Search for the cell housing the specified text and yield its [x, y] center coordinate. 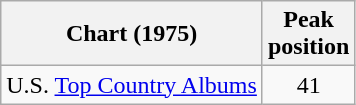
41 [308, 85]
Chart (1975) [132, 34]
U.S. Top Country Albums [132, 85]
Peakposition [308, 34]
